Identify which cell holds the provided text, then report its (x, y) central coordinate. 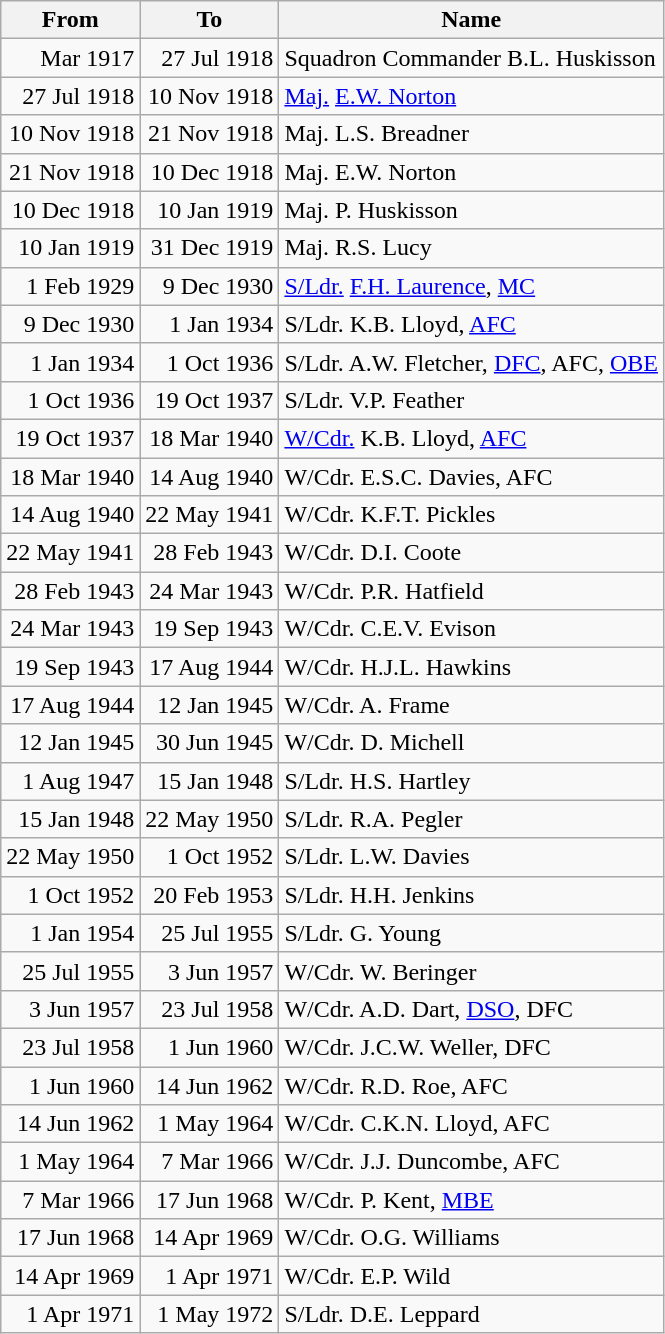
S/Ldr. L.W. Davies (472, 857)
W/Cdr. R.D. Roe, AFC (472, 1085)
W/Cdr. P.R. Hatfield (472, 591)
W/Cdr. J.J. Duncombe, AFC (472, 1162)
Squadron Commander B.L. Huskisson (472, 58)
From (70, 20)
Maj. L.S. Breadner (472, 134)
W/Cdr. D.I. Coote (472, 553)
W/Cdr. W. Beringer (472, 971)
1 Jan 1954 (70, 933)
W/Cdr. P. Kent, MBE (472, 1200)
31 Dec 1919 (210, 248)
S/Ldr. V.P. Feather (472, 400)
W/Cdr. D. Michell (472, 743)
W/Cdr. C.K.N. Lloyd, AFC (472, 1124)
W/Cdr. O.G. Williams (472, 1238)
Mar 1917 (70, 58)
S/Ldr. H.H. Jenkins (472, 895)
W/Cdr. J.C.W. Weller, DFC (472, 1047)
1 Feb 1929 (70, 286)
To (210, 20)
W/Cdr. E.P. Wild (472, 1276)
W/Cdr. A. Frame (472, 705)
W/Cdr. H.J.L. Hawkins (472, 667)
W/Cdr. C.E.V. Evison (472, 629)
S/Ldr. R.A. Pegler (472, 819)
S/Ldr. F.H. Laurence, MC (472, 286)
1 Aug 1947 (70, 781)
S/Ldr. A.W. Fletcher, DFC, AFC, OBE (472, 362)
Name (472, 20)
Maj. P. Huskisson (472, 210)
20 Feb 1953 (210, 895)
Maj. R.S. Lucy (472, 248)
W/Cdr. K.B. Lloyd, AFC (472, 438)
1 May 1972 (210, 1314)
S/Ldr. H.S. Hartley (472, 781)
S/Ldr. K.B. Lloyd, AFC (472, 324)
W/Cdr. A.D. Dart, DSO, DFC (472, 1009)
W/Cdr. E.S.C. Davies, AFC (472, 477)
S/Ldr. D.E. Leppard (472, 1314)
S/Ldr. G. Young (472, 933)
W/Cdr. K.F.T. Pickles (472, 515)
30 Jun 1945 (210, 743)
